Return (x, y) of the center of cell containing provided text 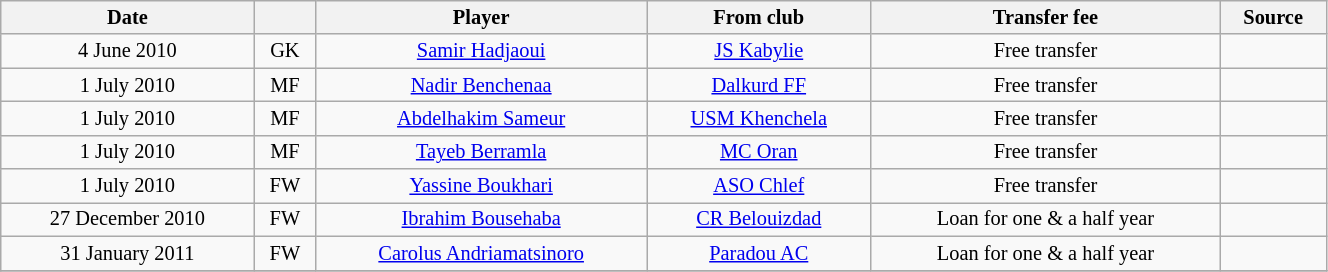
Samir Hadjaoui (482, 51)
Nadir Benchenaa (482, 85)
Tayeb Berramla (482, 152)
Yassine Boukhari (482, 186)
Abdelhakim Sameur (482, 118)
JS Kabylie (758, 51)
4 June 2010 (128, 51)
Player (482, 17)
MC Oran (758, 152)
From club (758, 17)
USM Khenchela (758, 118)
Date (128, 17)
ASO Chlef (758, 186)
Carolus Andriamatsinoro (482, 253)
Dalkurd FF (758, 85)
CR Belouizdad (758, 219)
Ibrahim Bousehaba (482, 219)
31 January 2011 (128, 253)
GK (285, 51)
Paradou AC (758, 253)
Source (1274, 17)
27 December 2010 (128, 219)
Transfer fee (1046, 17)
